Identify which cell holds the provided text, then report its [x, y] central coordinate. 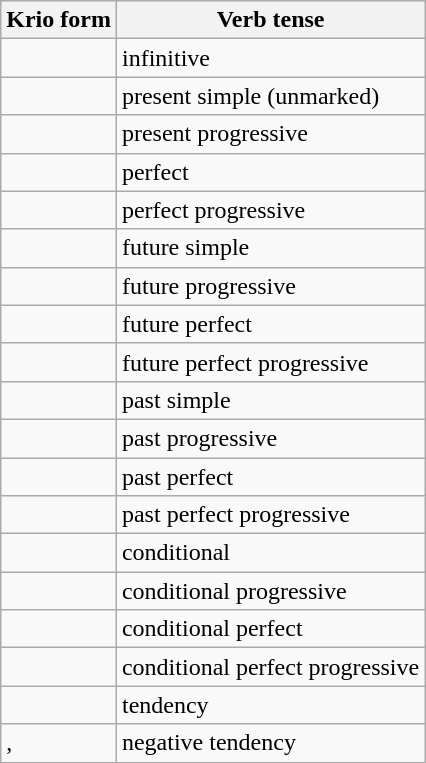
Verb tense [270, 20]
conditional [270, 553]
perfect progressive [270, 210]
future perfect progressive [270, 362]
conditional perfect progressive [270, 667]
past progressive [270, 438]
perfect [270, 172]
present progressive [270, 134]
Krio form [59, 20]
conditional perfect [270, 629]
infinitive [270, 58]
past perfect [270, 477]
conditional progressive [270, 591]
future progressive [270, 286]
tendency [270, 705]
, [59, 743]
future perfect [270, 324]
past simple [270, 400]
past perfect progressive [270, 515]
negative tendency [270, 743]
future simple [270, 248]
present simple (unmarked) [270, 96]
